From the cell containing the given text, extract its center point as [x, y] coordinate. 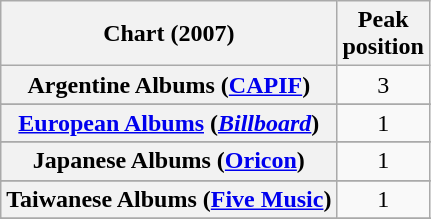
European Albums (Billboard) [169, 123]
Peak position [383, 34]
Taiwanese Albums (Five Music) [169, 199]
Argentine Albums (CAPIF) [169, 85]
3 [383, 85]
Japanese Albums (Oricon) [169, 161]
Chart (2007) [169, 34]
